Output the [X, Y] coordinate of the center of the cell containing the given text.  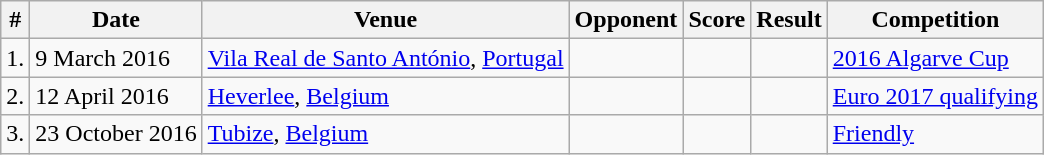
2016 Algarve Cup [935, 58]
12 April 2016 [116, 96]
Result [789, 20]
2. [16, 96]
Opponent [626, 20]
Score [717, 20]
Friendly [935, 134]
# [16, 20]
3. [16, 134]
Venue [386, 20]
23 October 2016 [116, 134]
Date [116, 20]
9 March 2016 [116, 58]
Competition [935, 20]
1. [16, 58]
Vila Real de Santo António, Portugal [386, 58]
Heverlee, Belgium [386, 96]
Euro 2017 qualifying [935, 96]
Tubize, Belgium [386, 134]
